Return the (x, y) coordinate for the center point of the cell that contains the specified text.  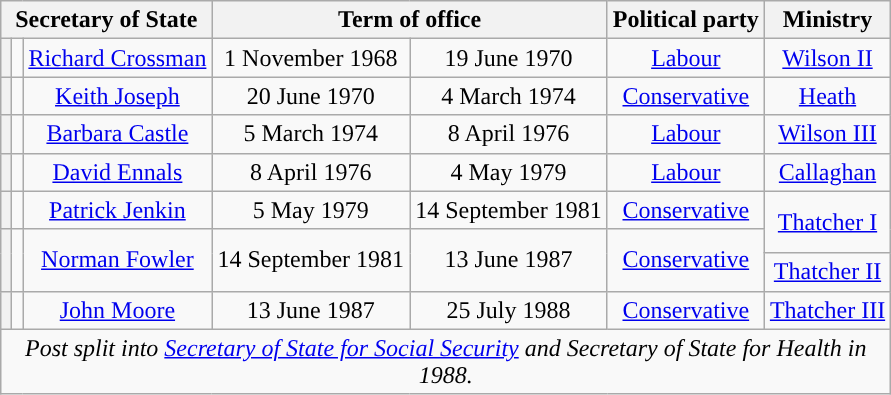
Thatcher I (827, 222)
Ministry (827, 20)
20 June 1970 (311, 96)
5 May 1979 (311, 210)
4 May 1979 (509, 172)
Political party (686, 20)
Barbara Castle (118, 134)
John Moore (118, 310)
4 March 1974 (509, 96)
David Ennals (118, 172)
19 June 1970 (509, 58)
Secretary of State (106, 20)
25 July 1988 (509, 310)
Richard Crossman (118, 58)
5 March 1974 (311, 134)
Wilson III (827, 134)
Norman Fowler (118, 260)
Thatcher III (827, 310)
1 November 1968 (311, 58)
Patrick Jenkin (118, 210)
Callaghan (827, 172)
Keith Joseph (118, 96)
Term of office (410, 20)
Wilson II (827, 58)
Post split into Secretary of State for Social Security and Secretary of State for Health in 1988. (446, 362)
Thatcher II (827, 272)
Heath (827, 96)
